Return [X, Y] of the center of cell containing provided text 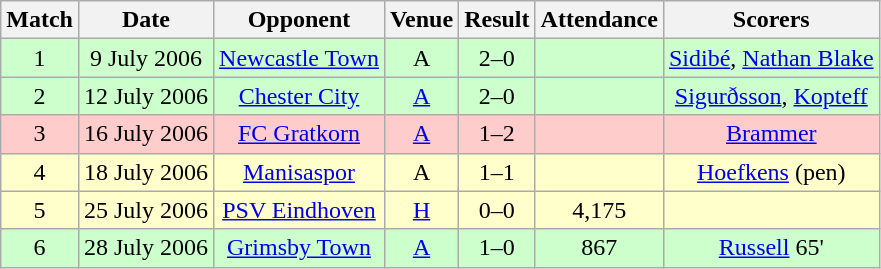
1–1 [497, 172]
PSV Eindhoven [300, 210]
Grimsby Town [300, 248]
Manisaspor [300, 172]
Match [40, 20]
Sidibé, Nathan Blake [771, 58]
Brammer [771, 134]
867 [599, 248]
Attendance [599, 20]
1 [40, 58]
Scorers [771, 20]
1–0 [497, 248]
12 July 2006 [146, 96]
4 [40, 172]
2 [40, 96]
Opponent [300, 20]
16 July 2006 [146, 134]
Hoefkens (pen) [771, 172]
3 [40, 134]
Date [146, 20]
Result [497, 20]
Chester City [300, 96]
6 [40, 248]
5 [40, 210]
Russell 65' [771, 248]
9 July 2006 [146, 58]
1–2 [497, 134]
Newcastle Town [300, 58]
25 July 2006 [146, 210]
H [421, 210]
Venue [421, 20]
18 July 2006 [146, 172]
28 July 2006 [146, 248]
0–0 [497, 210]
FC Gratkorn [300, 134]
Sigurðsson, Kopteff [771, 96]
4,175 [599, 210]
